Find where the given text appears and provide that cell's center as [x, y] coordinate. 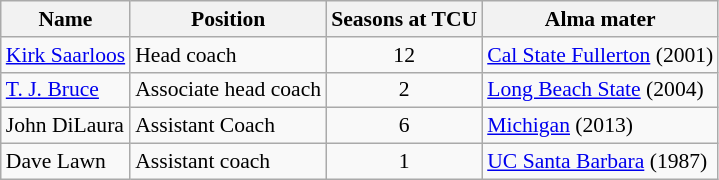
12 [404, 55]
Long Beach State (2004) [600, 90]
Seasons at TCU [404, 19]
Associate head coach [228, 90]
Position [228, 19]
6 [404, 126]
T. J. Bruce [66, 90]
UC Santa Barbara (1987) [600, 162]
John DiLaura [66, 126]
Assistant coach [228, 162]
Kirk Saarloos [66, 55]
Dave Lawn [66, 162]
1 [404, 162]
Michigan (2013) [600, 126]
Cal State Fullerton (2001) [600, 55]
2 [404, 90]
Assistant Coach [228, 126]
Head coach [228, 55]
Name [66, 19]
Alma mater [600, 19]
